Return the [x, y] coordinate for the center point of the cell that contains the specified text.  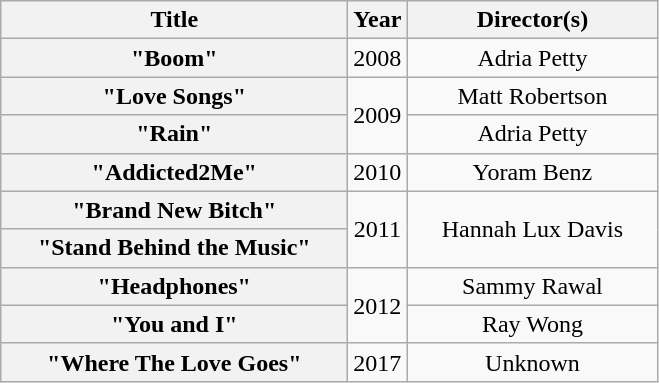
2011 [378, 229]
"Headphones" [174, 286]
"Where The Love Goes" [174, 362]
Matt Robertson [532, 96]
Director(s) [532, 20]
"Brand New Bitch" [174, 210]
Yoram Benz [532, 172]
Title [174, 20]
2009 [378, 115]
"Boom" [174, 58]
Sammy Rawal [532, 286]
"Stand Behind the Music" [174, 248]
2012 [378, 305]
"Rain" [174, 134]
2008 [378, 58]
Year [378, 20]
"You and I" [174, 324]
Hannah Lux Davis [532, 229]
2017 [378, 362]
"Addicted2Me" [174, 172]
2010 [378, 172]
"Love Songs" [174, 96]
Ray Wong [532, 324]
Unknown [532, 362]
